Pinpoint the cell where the given text exists, returning its [X, Y] midpoint coordinate. 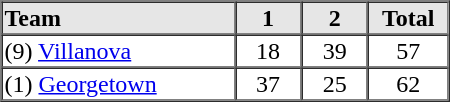
Team [118, 18]
25 [334, 84]
1 [268, 18]
(9) Villanova [118, 50]
62 [408, 84]
2 [334, 18]
39 [334, 50]
57 [408, 50]
(1) Georgetown [118, 84]
37 [268, 84]
18 [268, 50]
Total [408, 18]
